Return the [X, Y] coordinate for the center point of the cell that contains the specified text.  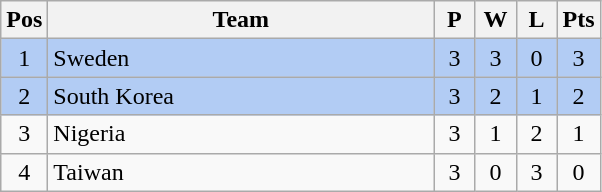
Team [241, 20]
Taiwan [241, 172]
4 [24, 172]
Pts [578, 20]
Nigeria [241, 134]
L [536, 20]
Sweden [241, 58]
W [496, 20]
Pos [24, 20]
South Korea [241, 96]
P [454, 20]
